From the cell containing the given text, extract its center point as (X, Y) coordinate. 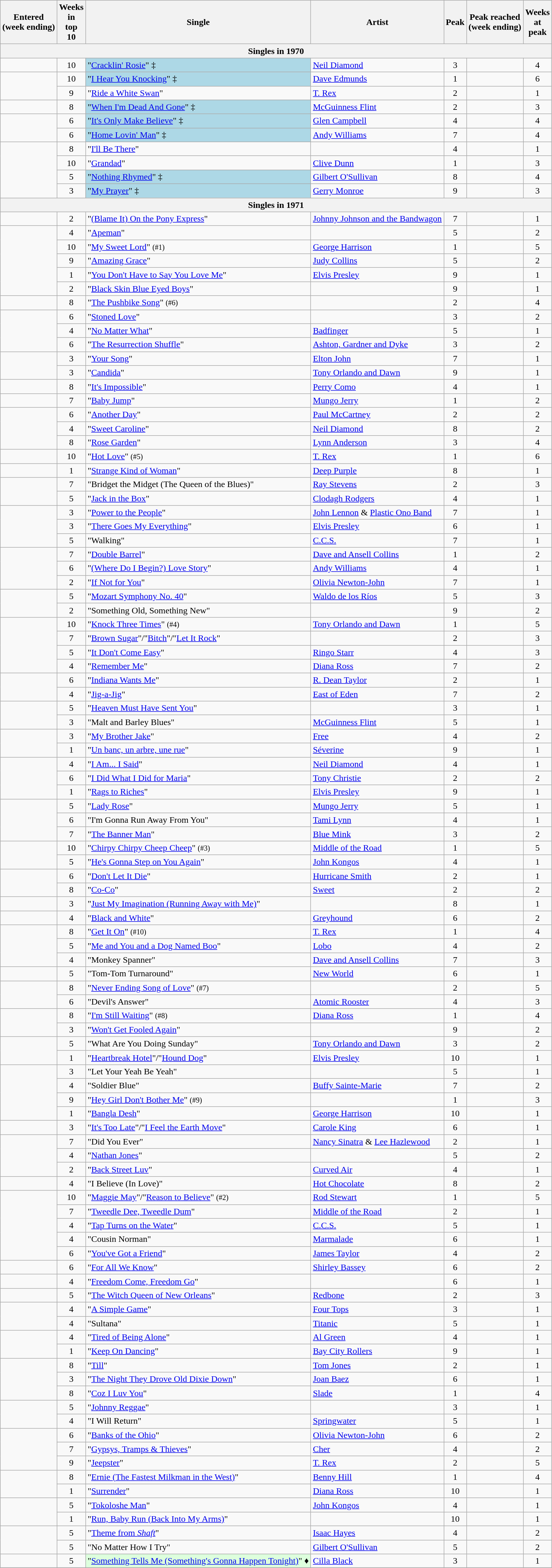
"Sweet Caroline" (198, 429)
East of Eden (377, 694)
"I Hear You Knocking" ‡ (198, 79)
Redbone (377, 1295)
Atomic Rooster (377, 1002)
"The Banner Man" (198, 834)
"Jig-a-Jig" (198, 694)
Peak reached(week ending) (495, 22)
"The Night They Drove Old Dixie Down" (198, 1379)
"What Are You Doing Sunday" (198, 1043)
"When I'm Dead And Gone" ‡ (198, 107)
"Rags to Riches" (198, 792)
"Monkey Spanner" (198, 960)
"I Believe (In Love)" (198, 1183)
"You Don't Have to Say You Love Me" (198, 275)
"Home Lovin' Man" ‡ (198, 135)
"Ride a White Swan" (198, 93)
"Mozart Symphony No. 40" (198, 596)
"Knock Three Times" (#4) (198, 624)
"Tokoloshe Man" (198, 1505)
Carole King (377, 1128)
"Lady Rose" (198, 806)
Weeksatpeak (538, 22)
"Hey Girl Don't Bother Me" (#9) (198, 1099)
Springwater (377, 1421)
"Sultana" (198, 1323)
"Coz I Luv You" (198, 1393)
"Heartbreak Hotel"/"Hound Dog" (198, 1057)
"It's Only Make Believe" ‡ (198, 121)
"For All We Know" (198, 1267)
"Cousin Norman" (198, 1239)
Singles in 1970 (276, 51)
"Your Song" (198, 358)
"Run, Baby Run (Back Into My Arms)" (198, 1519)
"Jack in the Box" (198, 498)
"Malt and Barley Blues" (198, 722)
Weeksintop10 (71, 22)
"Chirpy Chirpy Cheep Cheep" (#3) (198, 848)
"Remember Me" (198, 666)
Joan Baez (377, 1379)
Buffy Sainte-Marie (377, 1085)
"Baby Jump" (198, 400)
"I'm Gonna Run Away From You" (198, 820)
Ringo Starr (377, 652)
Entered(week ending) (29, 22)
Hurricane Smith (377, 876)
"A Simple Game" (198, 1309)
Greyhound (377, 918)
"The Resurrection Shuffle" (198, 345)
Nancy Sinatra & Lee Hazlewood (377, 1142)
Johnny Johnson and the Bandwagon (377, 219)
Lynn Anderson (377, 443)
Slade (377, 1393)
"Un banc, un arbre, une rue" (198, 750)
Marmalade (377, 1239)
"Heaven Must Have Sent You" (198, 708)
"Till" (198, 1365)
Rod Stewart (377, 1197)
New World (377, 974)
"Jeepster" (198, 1463)
Bay City Rollers (377, 1351)
"Tweedle Dee, Tweedle Dum" (198, 1211)
Waldo de los Ríos (377, 596)
"Co-Co" (198, 890)
"Surrender" (198, 1491)
"Indiana Wants Me" (198, 680)
R. Dean Taylor (377, 680)
"Power to the People" (198, 512)
"I'm Still Waiting" (#8) (198, 1016)
Isaac Hayes (377, 1533)
"Nathan Jones" (198, 1156)
"Brown Sugar"/"Bitch"/"Let It Rock" (198, 638)
Judy Collins (377, 261)
"Theme from Shaft" (198, 1533)
Ray Stevens (377, 484)
Tom Jones (377, 1365)
"Candida" (198, 372)
"Devil's Answer" (198, 1002)
Tami Lynn (377, 820)
Artist (377, 22)
Blue Mink (377, 834)
"I Am... I Said" (198, 764)
"Apeman" (198, 233)
"Never Ending Song of Love" (#7) (198, 988)
"Bridget the Midget (The Queen of the Blues)" (198, 484)
"Stoned Love" (198, 317)
"Nothing Rhymed" ‡ (198, 177)
"Double Barrel" (198, 554)
"Another Day" (198, 414)
Peak (455, 22)
Free (377, 736)
"Maggie May"/"Reason to Believe" (#2) (198, 1197)
"Tap Turns on the Water" (198, 1225)
"My Sweet Lord" (#1) (198, 247)
Ashton, Gardner and Dyke (377, 345)
Clive Dunn (377, 163)
Paul McCartney (377, 414)
Gerry Monroe (377, 191)
"Let Your Yeah Be Yeah" (198, 1071)
"Amazing Grace" (198, 261)
Single (198, 22)
"Just My Imagination (Running Away with Me)" (198, 904)
"No Matter What" (198, 331)
Al Green (377, 1337)
"Something Old, Something New" (198, 610)
"Get It On" (#10) (198, 932)
Singles in 1971 (276, 205)
"Cracklin' Rosie" ‡ (198, 65)
Cher (377, 1449)
"He's Gonna Step on You Again" (198, 862)
"Grandad" (198, 163)
Dave Edmunds (377, 79)
Badfinger (377, 331)
"Hot Love" (#5) (198, 457)
"Tired of Being Alone" (198, 1337)
"(Blame It) On the Pony Express" (198, 219)
"It Don't Come Easy" (198, 652)
Séverine (377, 750)
Lobo (377, 946)
"It's Too Late"/"I Feel the Earth Move" (198, 1128)
Four Tops (377, 1309)
"My Prayer" ‡ (198, 191)
"Gypsys, Tramps & Thieves" (198, 1449)
"You've Got a Friend" (198, 1253)
"Black Skin Blue Eyed Boys" (198, 289)
"If Not for You" (198, 582)
"Back Street Luv" (198, 1169)
Sweet (377, 890)
Deep Purple (377, 471)
"Freedom Come, Freedom Go" (198, 1281)
Benny Hill (377, 1477)
"I Did What I Did for Maria" (198, 778)
"The Pushbike Song" (#6) (198, 303)
"Banks of the Ohio" (198, 1435)
James Taylor (377, 1253)
Perry Como (377, 386)
Elton John (377, 358)
Glen Campbell (377, 121)
Cilla Black (377, 1561)
"Me and You and a Dog Named Boo" (198, 946)
"Walking" (198, 540)
"No Matter How I Try" (198, 1547)
John Lennon & Plastic Ono Band (377, 512)
Hot Chocolate (377, 1183)
"Ernie (The Fastest Milkman in the West)" (198, 1477)
"Rose Garden" (198, 443)
"Johnny Reggae" (198, 1407)
Curved Air (377, 1169)
"I Will Return" (198, 1421)
"I'll Be There" (198, 149)
Shirley Bassey (377, 1267)
"It's Impossible" (198, 386)
"Bangla Desh" (198, 1114)
"There Goes My Everything" (198, 526)
"Strange Kind of Woman" (198, 471)
"Soldier Blue" (198, 1085)
"Something Tells Me (Something's Gonna Happen Tonight)" ♦ (198, 1561)
"Did You Ever" (198, 1142)
"My Brother Jake" (198, 736)
"Black and White" (198, 918)
Clodagh Rodgers (377, 498)
"(Where Do I Begin?) Love Story" (198, 568)
"Don't Let It Die" (198, 876)
"Won't Get Fooled Again" (198, 1030)
Tony Christie (377, 778)
"Keep On Dancing" (198, 1351)
"Tom-Tom Turnaround" (198, 974)
"The Witch Queen of New Orleans" (198, 1295)
Titanic (377, 1323)
